Return the (X, Y) coordinate for the center point of the cell that contains the specified text.  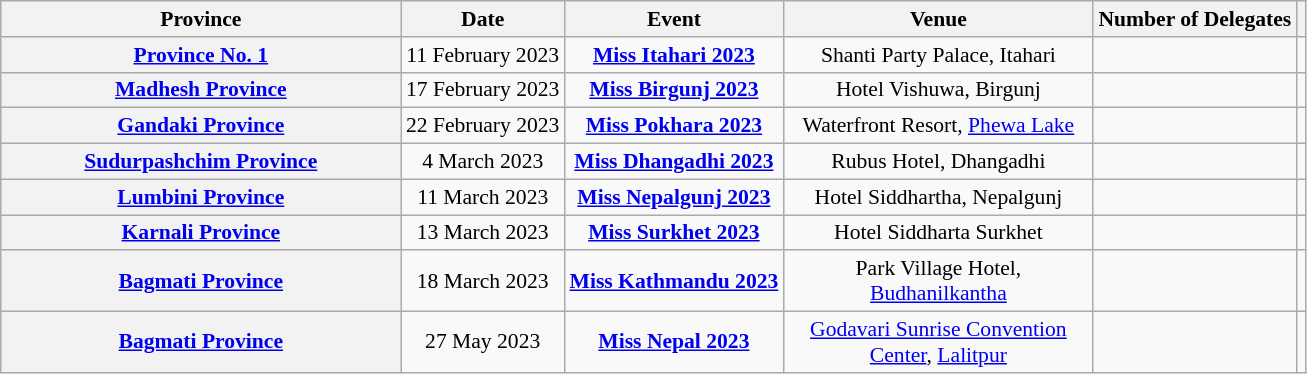
13 March 2023 (483, 233)
17 February 2023 (483, 90)
Event (674, 19)
Miss Pokhara 2023 (674, 126)
Shanti Party Palace, Itahari (938, 55)
11 February 2023 (483, 55)
Miss Nepalgunj 2023 (674, 197)
Miss Kathmandu 2023 (674, 282)
Venue (938, 19)
Hotel Vishuwa, Birgunj (938, 90)
Miss Surkhet 2023 (674, 233)
Sudurpashchim Province (201, 162)
Province No. 1 (201, 55)
Number of Delegates (1194, 19)
Hotel Siddharta Surkhet (938, 233)
Godavari Sunrise Convention Center, Lalitpur (938, 342)
Madhesh Province (201, 90)
Waterfront Resort, Phewa Lake (938, 126)
4 March 2023 (483, 162)
Miss Dhangadhi 2023 (674, 162)
Rubus Hotel, Dhangadhi (938, 162)
Province (201, 19)
Miss Nepal 2023 (674, 342)
Hotel Siddhartha, Nepalgunj (938, 197)
11 March 2023 (483, 197)
Karnali Province (201, 233)
18 March 2023 (483, 282)
Gandaki Province (201, 126)
Park Village Hotel, Budhanilkantha (938, 282)
Miss Itahari 2023 (674, 55)
27 May 2023 (483, 342)
Lumbini Province (201, 197)
Miss Birgunj 2023 (674, 90)
22 February 2023 (483, 126)
Date (483, 19)
